Determine the [x, y] coordinate at the center of the cell enclosing the given text.  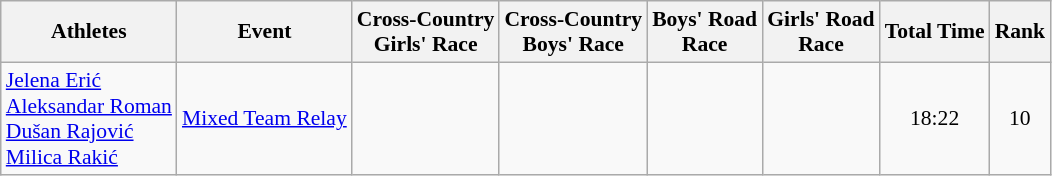
Cross-CountryBoys' Race [573, 32]
Total Time [935, 32]
18:22 [935, 118]
Jelena ErićAleksandar RomanDušan RajovićMilica Rakić [89, 118]
Mixed Team Relay [264, 118]
Girls' RoadRace [820, 32]
Athletes [89, 32]
Cross-CountryGirls' Race [426, 32]
Boys' RoadRace [704, 32]
Event [264, 32]
Rank [1020, 32]
10 [1020, 118]
